Pinpoint the cell where the given text exists, returning its (X, Y) midpoint coordinate. 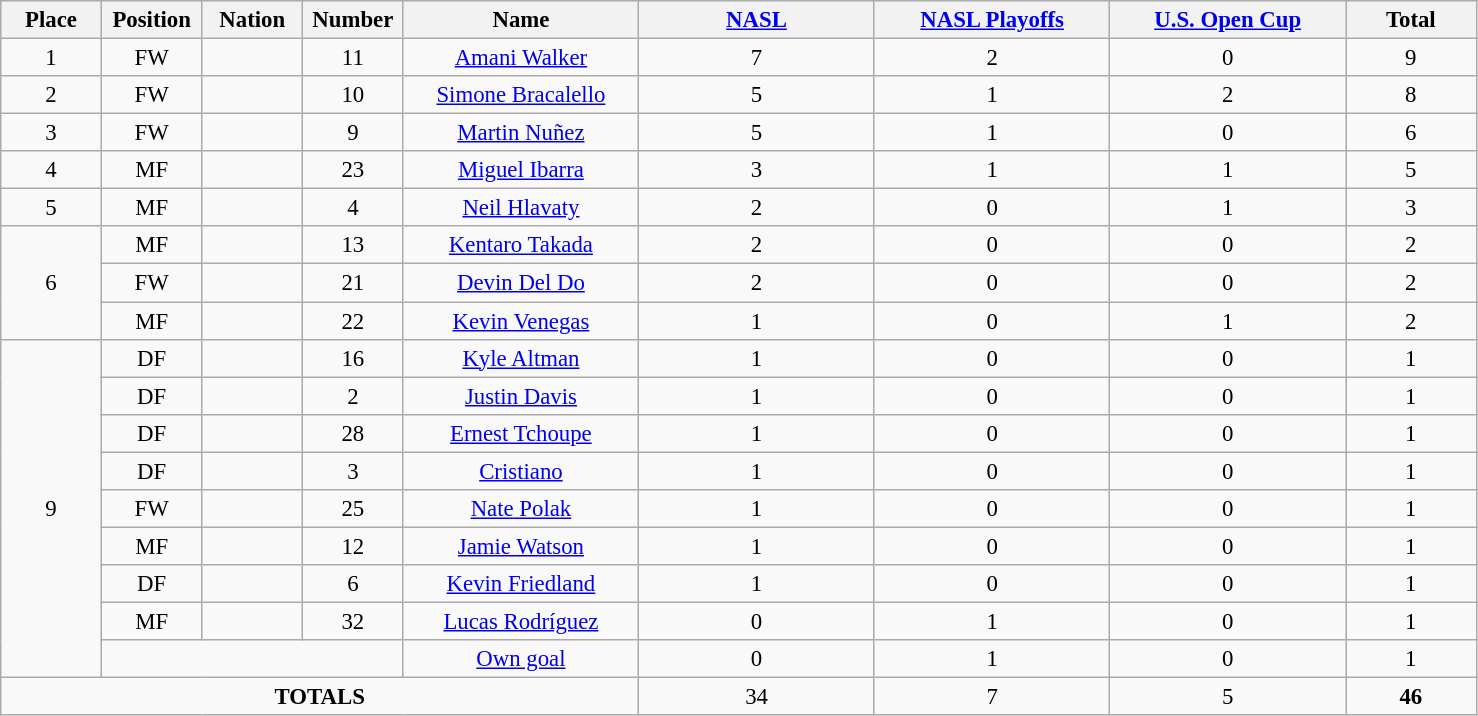
NASL (757, 20)
21 (354, 283)
Kyle Altman (521, 358)
U.S. Open Cup (1228, 20)
Kevin Friedland (521, 584)
25 (354, 509)
16 (354, 358)
Neil Hlavaty (521, 208)
Jamie Watson (521, 546)
Name (521, 20)
34 (757, 697)
Place (52, 20)
11 (354, 58)
Lucas Rodríguez (521, 621)
Cristiano (521, 471)
28 (354, 433)
Number (354, 20)
Own goal (521, 659)
22 (354, 321)
12 (354, 546)
Devin Del Do (521, 283)
Simone Bracalello (521, 95)
NASL Playoffs (992, 20)
23 (354, 170)
Miguel Ibarra (521, 170)
Total (1412, 20)
Justin Davis (521, 396)
Amani Walker (521, 58)
Ernest Tchoupe (521, 433)
Nate Polak (521, 509)
10 (354, 95)
13 (354, 245)
TOTALS (320, 697)
Kentaro Takada (521, 245)
46 (1412, 697)
32 (354, 621)
Position (152, 20)
8 (1412, 95)
Nation (252, 20)
Martin Nuñez (521, 133)
Kevin Venegas (521, 321)
